Return the (X, Y) coordinate for the center point of the cell that contains the specified text.  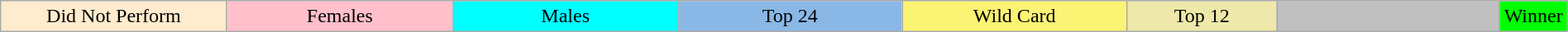
Did Not Perform (114, 16)
Wild Card (1015, 16)
Males (566, 16)
Top 12 (1202, 16)
Top 24 (791, 16)
Winner (1533, 16)
Females (339, 16)
